Locate the cell with the specified text and output its [X, Y] center coordinate. 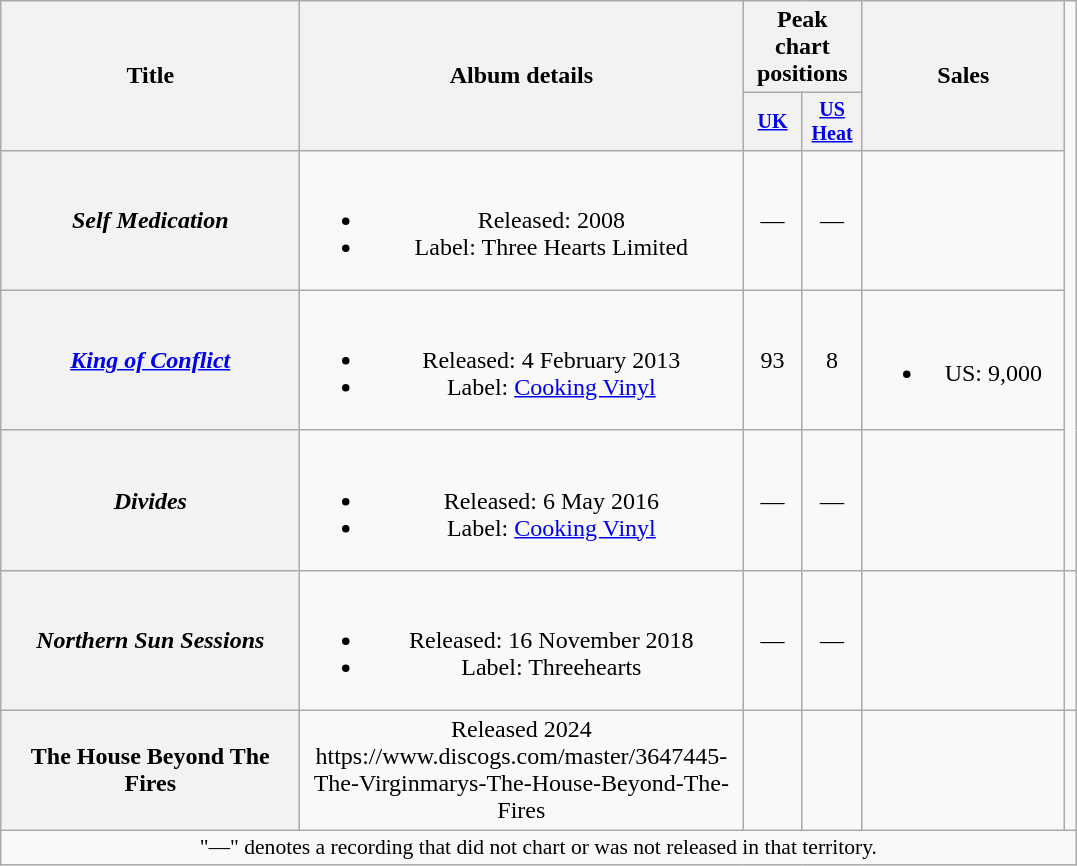
Released 2024https://www.discogs.com/master/3647445-The-Virginmarys-The-House-Beyond-The-Fires [522, 770]
93 [772, 360]
Album details [522, 76]
Title [150, 76]
Released: 6 May 2016Label: Cooking Vinyl [522, 500]
The House Beyond The Fires [150, 770]
King of Conflict [150, 360]
Divides [150, 500]
Peak chart positions [802, 47]
Released: 2008Label: Three Hearts Limited [522, 220]
8 [832, 360]
Released: 4 February 2013Label: Cooking Vinyl [522, 360]
"—" denotes a recording that did not chart or was not released in that territory. [538, 848]
Self Medication [150, 220]
Sales [964, 76]
US: 9,000 [964, 360]
Northern Sun Sessions [150, 640]
Released: 16 November 2018Label: Threehearts [522, 640]
UK [772, 122]
USHeat [832, 122]
